Locate the cell with the specified text and output its [X, Y] center coordinate. 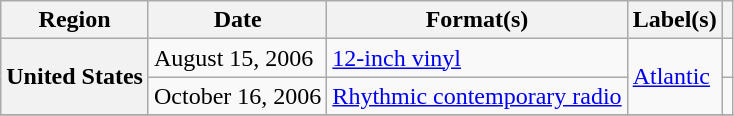
Atlantic [674, 77]
Rhythmic contemporary radio [477, 96]
August 15, 2006 [237, 58]
October 16, 2006 [237, 96]
12-inch vinyl [477, 58]
Format(s) [477, 20]
United States [75, 77]
Label(s) [674, 20]
Region [75, 20]
Date [237, 20]
